Search for the cell housing the specified text and yield its [x, y] center coordinate. 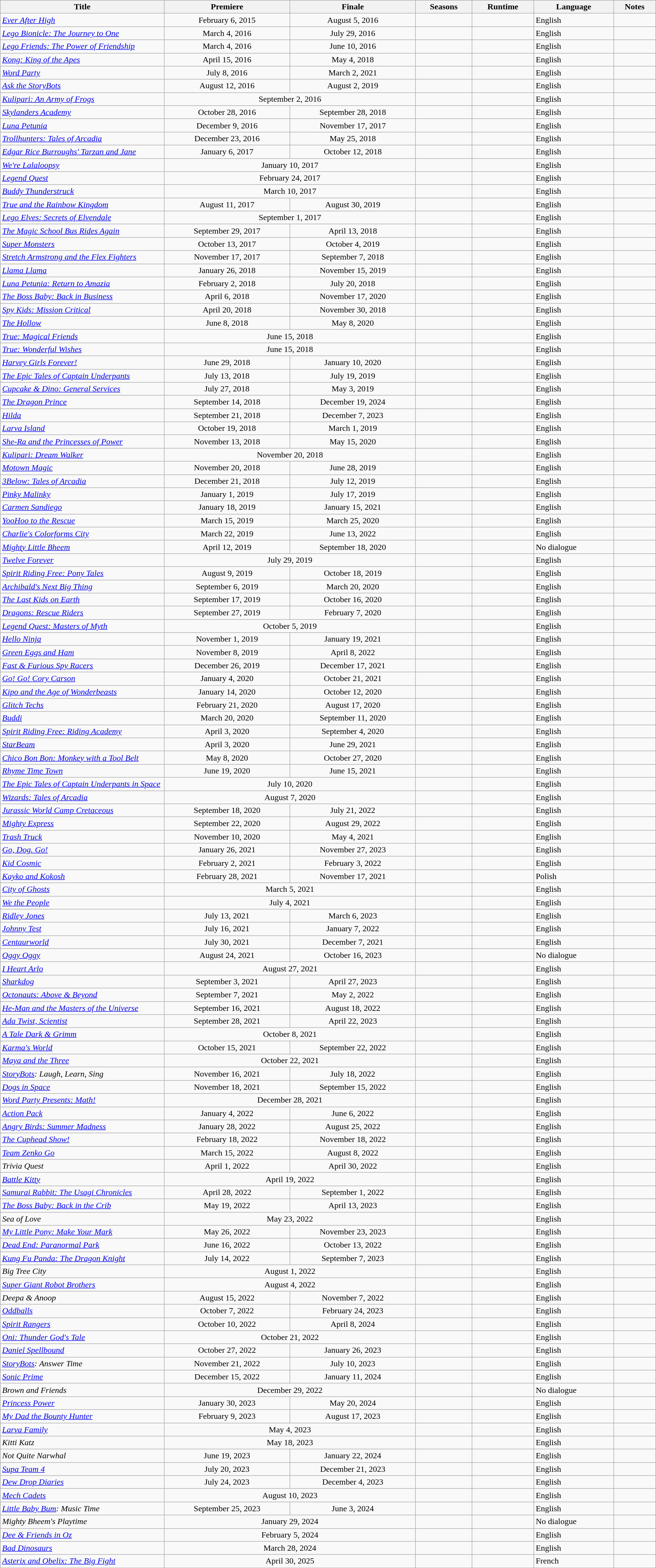
January 4, 2022 [227, 1113]
Sharkdog [82, 981]
June 19, 2023 [227, 1456]
Buddi [82, 718]
The Last Kids on Earth [82, 600]
Team Zenko Go [82, 1153]
He-Man and the Masters of the Universe [82, 1008]
Spirit Rangers [82, 1324]
Octonauts: Above & Beyond [82, 995]
January 28, 2022 [227, 1126]
August 29, 2022 [353, 824]
July 10, 2020 [290, 784]
September 29, 2017 [227, 231]
July 16, 2021 [227, 929]
Hello Ninja [82, 639]
Lego Bionicle: The Journey to One [82, 33]
November 7, 2022 [353, 1298]
April 22, 2023 [353, 1021]
Seasons [444, 7]
June 8, 2018 [227, 323]
April 13, 2018 [353, 231]
April 8, 2024 [353, 1324]
Llama Llama [82, 270]
February 6, 2015 [227, 20]
Kid Cosmic [82, 863]
November 8, 2019 [227, 652]
June 15, 2021 [353, 771]
Trash Truck [82, 837]
October 12, 2020 [353, 692]
May 23, 2022 [290, 1218]
November 30, 2018 [353, 310]
September 11, 2020 [353, 718]
September 7, 2021 [227, 995]
Angry Birds: Summer Madness [82, 1126]
StoryBots: Laugh, Learn, Sing [82, 1074]
Legend Quest: Masters of Myth [82, 626]
Not Quite Narwhal [82, 1456]
September 17, 2019 [227, 600]
November 21, 2022 [227, 1363]
My Little Pony: Make Your Mark [82, 1232]
June 29, 2018 [227, 362]
Wizards: Tales of Arcadia [82, 797]
November 17, 2020 [353, 297]
Rhyme Time Town [82, 771]
August 1, 2022 [290, 1271]
Go! Go! Cory Carson [82, 679]
Kung Fu Panda: The Dragon Knight [82, 1258]
June 28, 2019 [353, 468]
November 10, 2020 [227, 837]
July 14, 2022 [227, 1258]
December 28, 2021 [290, 1100]
Dead End: Paranormal Park [82, 1245]
Lego Elves: Secrets of Elvendale [82, 218]
The Dragon Prince [82, 402]
Super Monsters [82, 244]
February 2, 2018 [227, 283]
April 15, 2016 [227, 60]
October 12, 2018 [353, 152]
June 19, 2020 [227, 771]
April 28, 2022 [227, 1192]
Ada Twist, Scientist [82, 1021]
April 12, 2019 [227, 547]
The Epic Tales of Captain Underpants in Space [82, 784]
StarBeam [82, 744]
True and the Rainbow Kingdom [82, 205]
StoryBots: Answer Time [82, 1363]
Oddballs [82, 1311]
March 15, 2022 [227, 1153]
August 30, 2019 [353, 205]
Trivia Quest [82, 1166]
September 6, 2019 [227, 587]
April 20, 2018 [227, 310]
Lego Friends: The Power of Friendship [82, 46]
Dew Drop Diaries [82, 1482]
Dee & Friends in Oz [82, 1535]
September 15, 2022 [353, 1087]
We're Lalaloopsy [82, 165]
May 4, 2023 [290, 1430]
August 24, 2021 [227, 955]
Kong: King of the Apes [82, 60]
August 17, 2023 [353, 1416]
True: Magical Friends [82, 336]
July 17, 2019 [353, 494]
May 18, 2023 [290, 1443]
French [574, 1561]
January 1, 2019 [227, 494]
Larva Family [82, 1430]
Buddy Thunderstruck [82, 191]
November 18, 2021 [227, 1087]
July 18, 2022 [353, 1074]
October 18, 2019 [353, 573]
November 23, 2023 [353, 1232]
Centaurworld [82, 942]
3Below: Tales of Arcadia [82, 481]
August 18, 2022 [353, 1008]
February 7, 2020 [353, 613]
August 4, 2022 [290, 1285]
December 21, 2018 [227, 481]
The Cuphead Show! [82, 1140]
City of Ghosts [82, 889]
September 4, 2020 [353, 731]
April 27, 2023 [353, 981]
December 19, 2024 [353, 402]
October 4, 2019 [353, 244]
Chico Bon Bon: Monkey with a Tool Belt [82, 758]
June 10, 2016 [353, 46]
Daniel Spellbound [82, 1350]
Motown Magic [82, 468]
October 15, 2021 [227, 1048]
September 22, 2022 [353, 1048]
December 9, 2016 [227, 125]
February 5, 2024 [290, 1535]
May 19, 2022 [227, 1205]
August 11, 2017 [227, 205]
Mech Cadets [82, 1495]
October 13, 2017 [227, 244]
Battle Kitty [82, 1179]
March 5, 2021 [290, 889]
The Epic Tales of Captain Underpants [82, 375]
September 7, 2023 [353, 1258]
Oggy Oggy [82, 955]
February 2, 2021 [227, 863]
Kayko and Kokosh [82, 876]
November 15, 2019 [353, 270]
November 27, 2023 [353, 850]
March 22, 2019 [227, 534]
November 17, 2021 [353, 876]
December 17, 2021 [353, 665]
Luna Petunia [82, 125]
January 18, 2019 [227, 507]
July 8, 2016 [227, 73]
Cupcake & Dino: General Services [82, 389]
The Boss Baby: Back in the Crib [82, 1205]
September 25, 2023 [227, 1508]
Harvey Girls Forever! [82, 362]
October 16, 2023 [353, 955]
January 15, 2021 [353, 507]
March 2, 2021 [353, 73]
Bad Dinosaurs [82, 1548]
Little Baby Bum: Music Time [82, 1508]
Deepa & Anoop [82, 1298]
August 17, 2020 [353, 705]
February 24, 2023 [353, 1311]
Green Eggs and Ham [82, 652]
October 22, 2021 [290, 1061]
October 21, 2022 [290, 1337]
Maya and the Three [82, 1061]
Skylanders Academy [82, 112]
August 25, 2022 [353, 1126]
November 13, 2018 [227, 442]
January 11, 2024 [353, 1377]
Supa Team 4 [82, 1469]
December 7, 2023 [353, 415]
December 21, 2023 [353, 1469]
Kitti Katz [82, 1443]
March 1, 2019 [353, 428]
April 19, 2022 [290, 1179]
September 14, 2018 [227, 402]
Johnny Test [82, 929]
June 3, 2024 [353, 1508]
Language [574, 7]
Finale [353, 7]
January 14, 2020 [227, 692]
October 21, 2021 [353, 679]
May 4, 2021 [353, 837]
December 4, 2023 [353, 1482]
Title [82, 7]
March 28, 2024 [290, 1548]
June 16, 2022 [227, 1245]
Oni: Thunder God's Tale [82, 1337]
January 10, 2020 [353, 362]
Karma's World [82, 1048]
April 1, 2022 [227, 1166]
Jurassic World Camp Cretaceous [82, 810]
May 15, 2020 [353, 442]
Edgar Rice Burroughs' Tarzan and Jane [82, 152]
January 26, 2021 [227, 850]
October 16, 2020 [353, 600]
January 10, 2017 [290, 165]
August 7, 2020 [290, 797]
Brown and Friends [82, 1390]
My Dad the Bounty Hunter [82, 1416]
March 6, 2023 [353, 916]
July 21, 2022 [353, 810]
July 12, 2019 [353, 481]
October 28, 2016 [227, 112]
May 25, 2018 [353, 138]
February 21, 2020 [227, 705]
August 9, 2019 [227, 573]
October 27, 2020 [353, 758]
September 27, 2019 [227, 613]
Ridley Jones [82, 916]
April 30, 2025 [290, 1561]
Carmen Sandiego [82, 507]
December 15, 2022 [227, 1377]
October 27, 2022 [227, 1350]
Go, Dog. Go! [82, 850]
March 15, 2019 [227, 520]
May 4, 2018 [353, 60]
Twelve Forever [82, 560]
I Heart Arlo [82, 968]
July 24, 2023 [227, 1482]
November 16, 2021 [227, 1074]
May 20, 2024 [353, 1403]
Action Pack [82, 1113]
August 12, 2016 [227, 86]
September 22, 2020 [227, 824]
February 3, 2022 [353, 863]
January 26, 2023 [353, 1350]
YooHoo to the Rescue [82, 520]
January 22, 2024 [353, 1456]
Mighty Express [82, 824]
September 21, 2018 [227, 415]
Luna Petunia: Return to Amazia [82, 283]
September 3, 2021 [227, 981]
December 29, 2022 [290, 1390]
Hilda [82, 415]
Sonic Prime [82, 1377]
October 10, 2022 [227, 1324]
Word Party Presents: Math! [82, 1100]
July 19, 2019 [353, 375]
September 1, 2017 [290, 218]
November 1, 2019 [227, 639]
December 7, 2021 [353, 942]
Archibald's Next Big Thing [82, 587]
February 24, 2017 [290, 178]
September 28, 2018 [353, 112]
She-Ra and the Princesses of Power [82, 442]
Glitch Techs [82, 705]
Fast & Furious Spy Racers [82, 665]
We the People [82, 903]
July 27, 2018 [227, 389]
October 5, 2019 [290, 626]
March 25, 2020 [353, 520]
Big Tree City [82, 1271]
Super Giant Robot Brothers [82, 1285]
February 9, 2023 [227, 1416]
April 6, 2018 [227, 297]
October 13, 2022 [353, 1245]
Samurai Rabbit: The Usagi Chronicles [82, 1192]
January 26, 2018 [227, 270]
May 26, 2022 [227, 1232]
Kulipari: An Army of Frogs [82, 99]
August 8, 2022 [353, 1153]
Kipo and the Age of Wonderbeasts [82, 692]
April 8, 2022 [353, 652]
July 20, 2023 [227, 1469]
Notes [635, 7]
Spirit Riding Free: Riding Academy [82, 731]
January 7, 2022 [353, 929]
August 27, 2021 [290, 968]
True: Wonderful Wishes [82, 349]
July 4, 2021 [290, 903]
Spy Kids: Mission Critical [82, 310]
July 13, 2018 [227, 375]
March 10, 2017 [290, 191]
Spirit Riding Free: Pony Tales [82, 573]
July 20, 2018 [353, 283]
Sea of Love [82, 1218]
Mighty Bheem's Playtime [82, 1522]
January 4, 2020 [227, 679]
April 30, 2022 [353, 1166]
Charlie's Colorforms City [82, 534]
Princess Power [82, 1403]
November 18, 2022 [353, 1140]
January 6, 2017 [227, 152]
October 8, 2021 [290, 1034]
July 30, 2021 [227, 942]
April 13, 2023 [353, 1205]
February 18, 2022 [227, 1140]
The Magic School Bus Rides Again [82, 231]
Word Party [82, 73]
September 1, 2022 [353, 1192]
May 3, 2019 [353, 389]
August 5, 2016 [353, 20]
July 29, 2019 [290, 560]
July 29, 2016 [353, 33]
Runtime [503, 7]
Stretch Armstrong and the Flex Fighters [82, 257]
Trollhunters: Tales of Arcadia [82, 138]
Dogs in Space [82, 1087]
February 28, 2021 [227, 876]
Polish [574, 876]
Ask the StoryBots [82, 86]
Ever After High [82, 20]
August 15, 2022 [227, 1298]
August 2, 2019 [353, 86]
August 10, 2023 [290, 1495]
September 7, 2018 [353, 257]
May 2, 2022 [353, 995]
June 29, 2021 [353, 744]
Premiere [227, 7]
December 23, 2016 [227, 138]
September 16, 2021 [227, 1008]
July 13, 2021 [227, 916]
Mighty Little Bheem [82, 547]
October 7, 2022 [227, 1311]
Dragons: Rescue Riders [82, 613]
January 30, 2023 [227, 1403]
Larva Island [82, 428]
January 29, 2024 [290, 1522]
The Boss Baby: Back in Business [82, 297]
December 26, 2019 [227, 665]
July 10, 2023 [353, 1363]
Pinky Malinky [82, 494]
October 19, 2018 [227, 428]
Asterix and Obelix: The Big Fight [82, 1561]
June 6, 2022 [353, 1113]
The Hollow [82, 323]
September 2, 2016 [290, 99]
September 28, 2021 [227, 1021]
June 13, 2022 [353, 534]
Kulipari: Dream Walker [82, 455]
Legend Quest [82, 178]
A Tale Dark & Grimm [82, 1034]
January 19, 2021 [353, 639]
